Determine the (X, Y) coordinate at the center of the cell enclosing the given text.  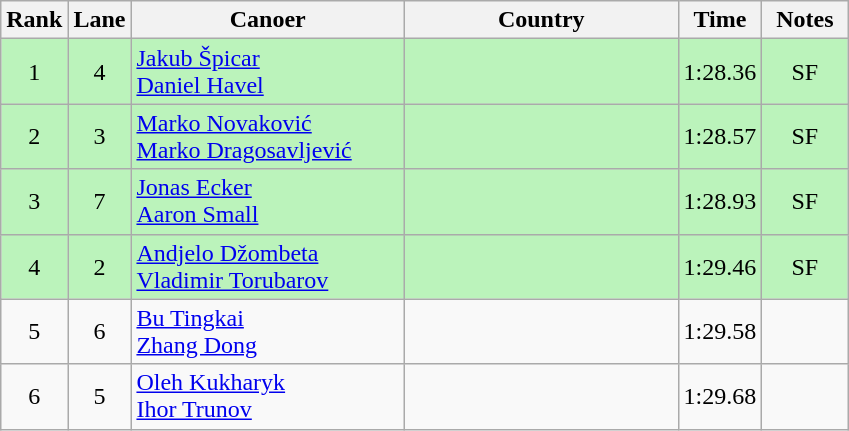
Time (720, 20)
Rank (34, 20)
Oleh KukharykIhor Trunov (268, 396)
1:29.46 (720, 266)
1:28.57 (720, 136)
Country (541, 20)
1:28.93 (720, 202)
1:28.36 (720, 72)
Notes (805, 20)
1:29.68 (720, 396)
Jonas EckerAaron Small (268, 202)
1 (34, 72)
Bu TingkaiZhang Dong (268, 332)
7 (100, 202)
Lane (100, 20)
1:29.58 (720, 332)
Andjelo DžombetaVladimir Torubarov (268, 266)
Jakub ŠpicarDaniel Havel (268, 72)
Marko NovakovićMarko Dragosavljević (268, 136)
Canoer (268, 20)
